Find where the given text appears and provide that cell's center as [X, Y] coordinate. 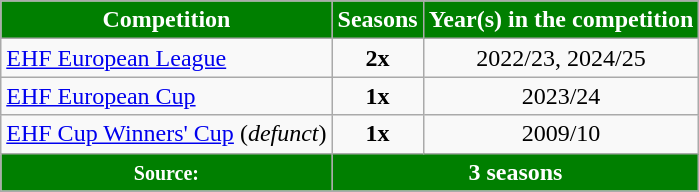
Year(s) in the competition [561, 20]
2x [378, 58]
Source: [166, 172]
EHF European League [166, 58]
2023/24 [561, 96]
3 seasons [516, 172]
Seasons [378, 20]
Competition [166, 20]
2022/23, 2024/25 [561, 58]
2009/10 [561, 134]
EHF European Cup [166, 96]
EHF Cup Winners' Cup (defunct) [166, 134]
